Find where the given text appears and provide that cell's center as [X, Y] coordinate. 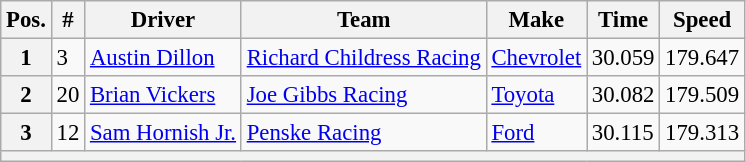
30.115 [624, 133]
Toyota [536, 95]
20 [68, 95]
Brian Vickers [164, 95]
Ford [536, 133]
Pos. [26, 20]
30.059 [624, 58]
Richard Childress Racing [364, 58]
Austin Dillon [164, 58]
Make [536, 20]
2 [26, 95]
30.082 [624, 95]
# [68, 20]
179.647 [702, 58]
12 [68, 133]
Penske Racing [364, 133]
Sam Hornish Jr. [164, 133]
179.313 [702, 133]
1 [26, 58]
Joe Gibbs Racing [364, 95]
Chevrolet [536, 58]
179.509 [702, 95]
Time [624, 20]
Driver [164, 20]
Speed [702, 20]
Team [364, 20]
